Identify which cell holds the provided text, then report its (X, Y) central coordinate. 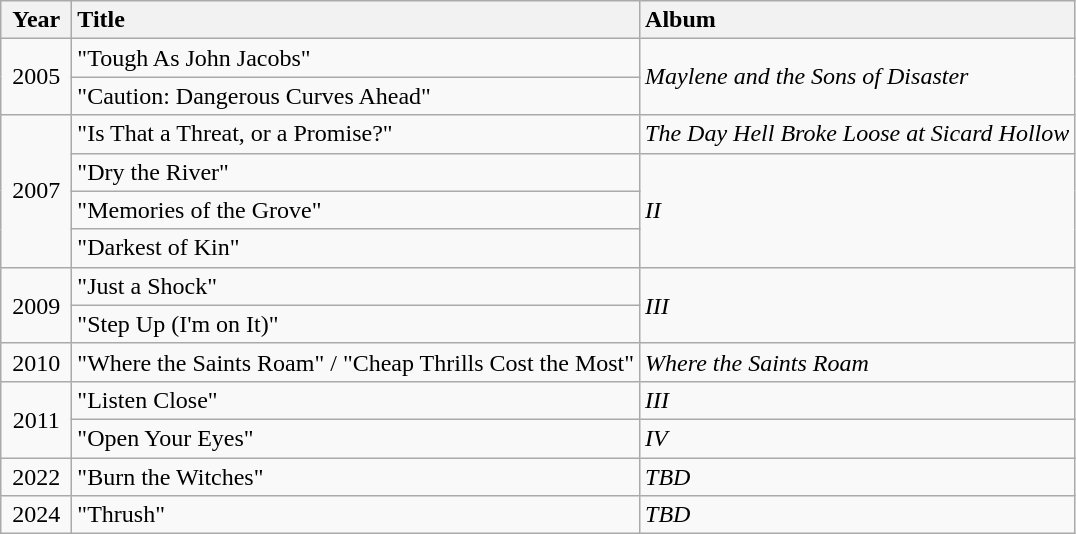
"Thrush" (356, 515)
The Day Hell Broke Loose at Sicard Hollow (858, 134)
IV (858, 438)
"Burn the Witches" (356, 477)
II (858, 210)
Year (36, 20)
2007 (36, 191)
2009 (36, 305)
"Where the Saints Roam" / "Cheap Thrills Cost the Most" (356, 362)
Where the Saints Roam (858, 362)
"Tough As John Jacobs" (356, 58)
Title (356, 20)
"Is That a Threat, or a Promise?" (356, 134)
2011 (36, 419)
2010 (36, 362)
"Memories of the Grove" (356, 210)
2005 (36, 77)
Album (858, 20)
"Darkest of Kin" (356, 248)
"Just a Shock" (356, 286)
"Step Up (I'm on It)" (356, 324)
"Listen Close" (356, 400)
Maylene and the Sons of Disaster (858, 77)
2022 (36, 477)
"Open Your Eyes" (356, 438)
"Dry the River" (356, 172)
"Caution: Dangerous Curves Ahead" (356, 96)
2024 (36, 515)
